From the cell containing the given text, extract its center point as [x, y] coordinate. 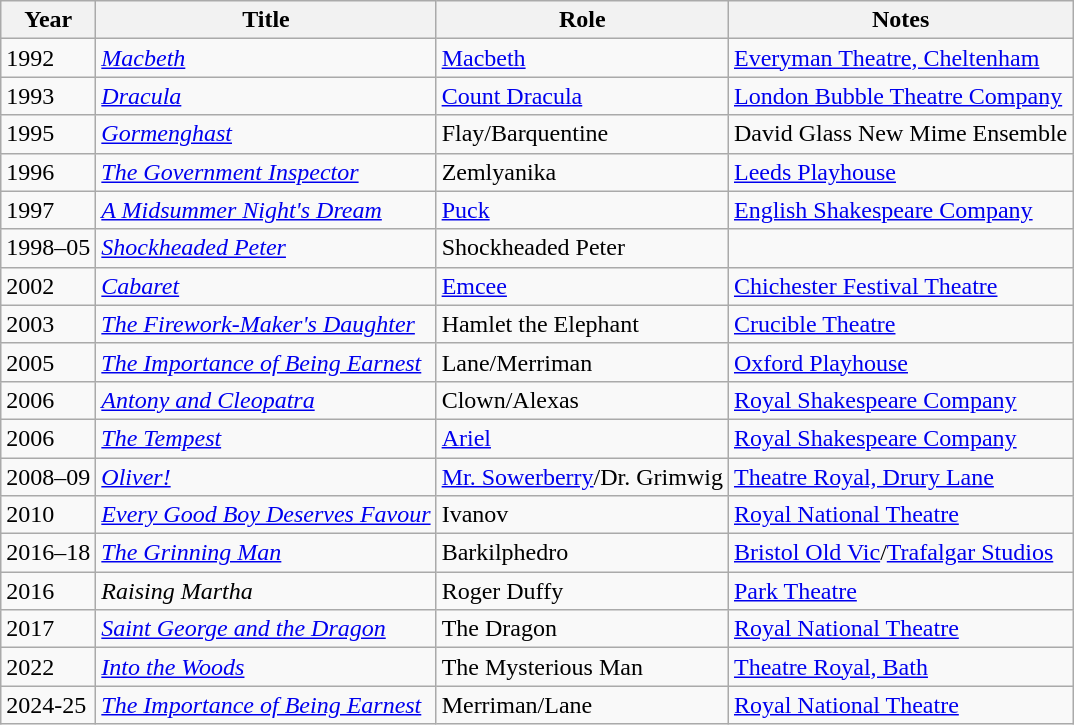
David Glass New Mime Ensemble [900, 134]
The Mysterious Man [582, 667]
Zemlyanika [582, 172]
Bristol Old Vic/Trafalgar Studios [900, 553]
Ariel [582, 438]
Notes [900, 20]
Saint George and the Dragon [266, 629]
2008–09 [48, 477]
2010 [48, 515]
Cabaret [266, 286]
Count Dracula [582, 96]
Clown/Alexas [582, 400]
Into the Woods [266, 667]
Flay/Barquentine [582, 134]
The Government Inspector [266, 172]
Crucible Theatre [900, 324]
The Tempest [266, 438]
1995 [48, 134]
Emcee [582, 286]
1992 [48, 58]
2016 [48, 591]
Every Good Boy Deserves Favour [266, 515]
1997 [48, 210]
London Bubble Theatre Company [900, 96]
Hamlet the Elephant [582, 324]
2005 [48, 362]
Mr. Sowerberry/Dr. Grimwig [582, 477]
Ivanov [582, 515]
2003 [48, 324]
2017 [48, 629]
1993 [48, 96]
Merriman/Lane [582, 705]
Oliver! [266, 477]
Lane/Merriman [582, 362]
Antony and Cleopatra [266, 400]
2002 [48, 286]
Theatre Royal, Drury Lane [900, 477]
The Firework-Maker's Daughter [266, 324]
Gormenghast [266, 134]
1998–05 [48, 248]
1996 [48, 172]
Title [266, 20]
Everyman Theatre, Cheltenham [900, 58]
2016–18 [48, 553]
Barkilphedro [582, 553]
Roger Duffy [582, 591]
Theatre Royal, Bath [900, 667]
Oxford Playhouse [900, 362]
The Dragon [582, 629]
Role [582, 20]
A Midsummer Night's Dream [266, 210]
Year [48, 20]
2024-25 [48, 705]
The Grinning Man [266, 553]
English Shakespeare Company [900, 210]
Puck [582, 210]
Chichester Festival Theatre [900, 286]
Leeds Playhouse [900, 172]
Dracula [266, 96]
Raising Martha [266, 591]
2022 [48, 667]
Park Theatre [900, 591]
